Detect which cell encompasses the target text, then output its (X, Y) center coordinate. 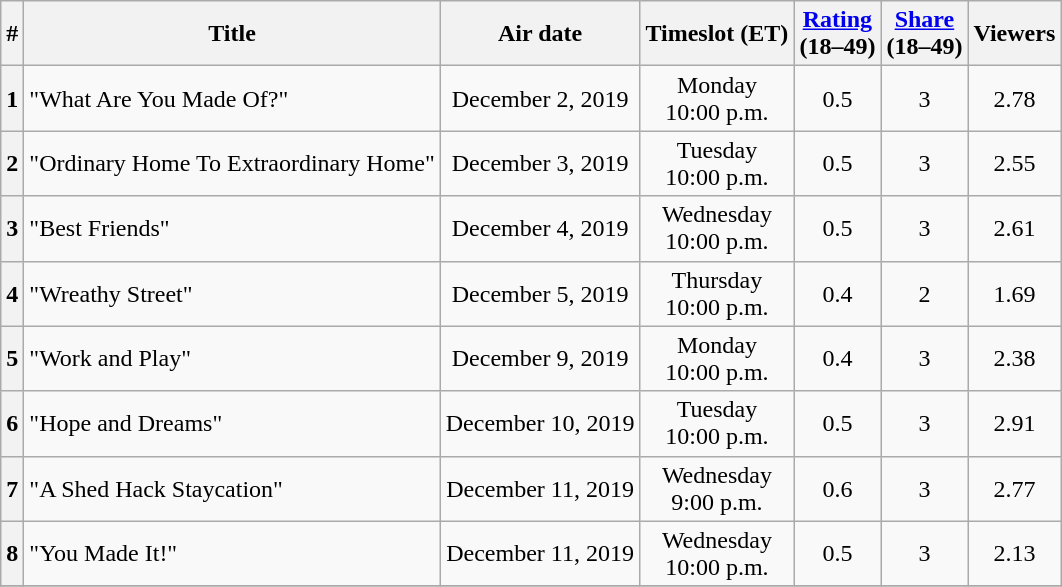
"Hope and Dreams" (232, 424)
"Work and Play" (232, 358)
"Ordinary Home To Extraordinary Home" (232, 164)
1 (12, 98)
2.61 (1014, 228)
December 10, 2019 (540, 424)
Viewers (1014, 34)
7 (12, 488)
December 5, 2019 (540, 294)
5 (12, 358)
"You Made It!" (232, 554)
Share(18–49) (924, 34)
December 4, 2019 (540, 228)
Thursday 10:00 p.m. (717, 294)
"What Are You Made Of?" (232, 98)
6 (12, 424)
2.77 (1014, 488)
Rating(18–49) (838, 34)
December 2, 2019 (540, 98)
December 9, 2019 (540, 358)
2.38 (1014, 358)
2.55 (1014, 164)
Title (232, 34)
2.91 (1014, 424)
Timeslot (ET) (717, 34)
December 3, 2019 (540, 164)
2.13 (1014, 554)
"A Shed Hack Staycation" (232, 488)
"Best Friends" (232, 228)
2.78 (1014, 98)
Air date (540, 34)
"Wreathy Street" (232, 294)
Wednesday 9:00 p.m. (717, 488)
8 (12, 554)
# (12, 34)
4 (12, 294)
0.6 (838, 488)
1.69 (1014, 294)
